Determine the [X, Y] coordinate at the center of the cell enclosing the given text.  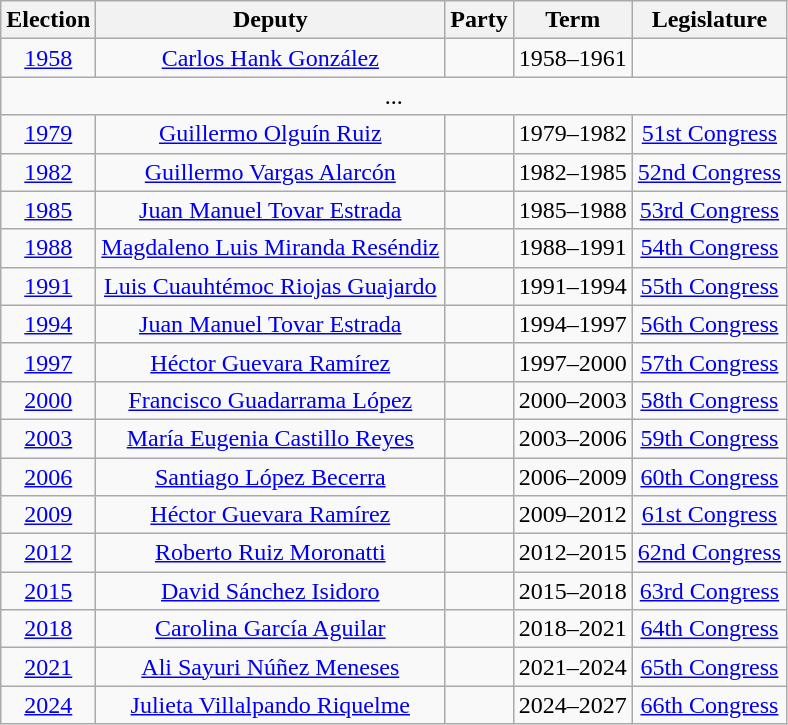
63rd Congress [709, 591]
Luis Cuauhtémoc Riojas Guajardo [270, 286]
Guillermo Olguín Ruiz [270, 134]
David Sánchez Isidoro [270, 591]
52nd Congress [709, 172]
1958 [48, 58]
1994–1997 [572, 324]
Legislature [709, 20]
Term [572, 20]
2021 [48, 667]
1982–1985 [572, 172]
2003–2006 [572, 438]
58th Congress [709, 400]
53rd Congress [709, 210]
2009–2012 [572, 515]
55th Congress [709, 286]
2024–2027 [572, 705]
59th Congress [709, 438]
2021–2024 [572, 667]
Magdaleno Luis Miranda Reséndiz [270, 248]
2012–2015 [572, 553]
Francisco Guadarrama López [270, 400]
Deputy [270, 20]
2015 [48, 591]
1985 [48, 210]
1982 [48, 172]
2009 [48, 515]
51st Congress [709, 134]
2006–2009 [572, 477]
60th Congress [709, 477]
1994 [48, 324]
Ali Sayuri Núñez Meneses [270, 667]
2006 [48, 477]
Election [48, 20]
Roberto Ruiz Moronatti [270, 553]
64th Congress [709, 629]
1991–1994 [572, 286]
56th Congress [709, 324]
54th Congress [709, 248]
1979 [48, 134]
Julieta Villalpando Riquelme [270, 705]
... [394, 96]
María Eugenia Castillo Reyes [270, 438]
1958–1961 [572, 58]
1979–1982 [572, 134]
1991 [48, 286]
2000–2003 [572, 400]
2015–2018 [572, 591]
2024 [48, 705]
57th Congress [709, 362]
61st Congress [709, 515]
2018–2021 [572, 629]
1997–2000 [572, 362]
Guillermo Vargas Alarcón [270, 172]
2018 [48, 629]
65th Congress [709, 667]
1988–1991 [572, 248]
Santiago López Becerra [270, 477]
2003 [48, 438]
1988 [48, 248]
2012 [48, 553]
1997 [48, 362]
1985–1988 [572, 210]
66th Congress [709, 705]
Party [479, 20]
Carlos Hank González [270, 58]
62nd Congress [709, 553]
Carolina García Aguilar [270, 629]
2000 [48, 400]
